Extract the (x, y) coordinate from the center of the cell holding the provided text.  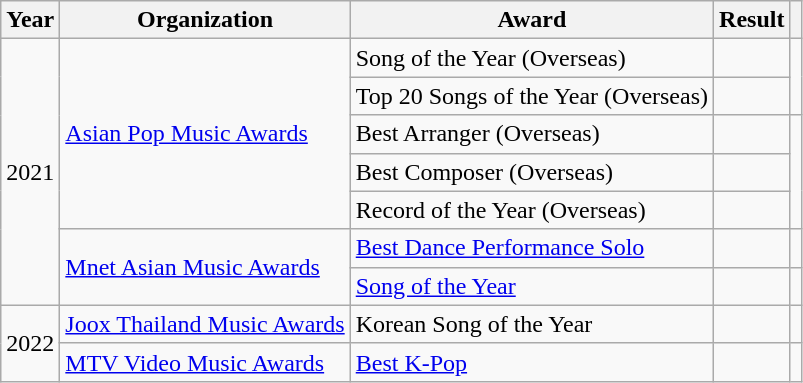
2021 (30, 172)
Mnet Asian Music Awards (205, 267)
Asian Pop Music Awards (205, 134)
Song of the Year (532, 286)
Best K-Pop (532, 362)
Best Composer (Overseas) (532, 172)
Award (532, 20)
Top 20 Songs of the Year (Overseas) (532, 96)
Joox Thailand Music Awards (205, 324)
MTV Video Music Awards (205, 362)
Song of the Year (Overseas) (532, 58)
Best Arranger (Overseas) (532, 134)
Korean Song of the Year (532, 324)
Organization (205, 20)
2022 (30, 343)
Result (752, 20)
Record of the Year (Overseas) (532, 210)
Year (30, 20)
Best Dance Performance Solo (532, 248)
